Find where the given text appears and provide that cell's center as (x, y) coordinate. 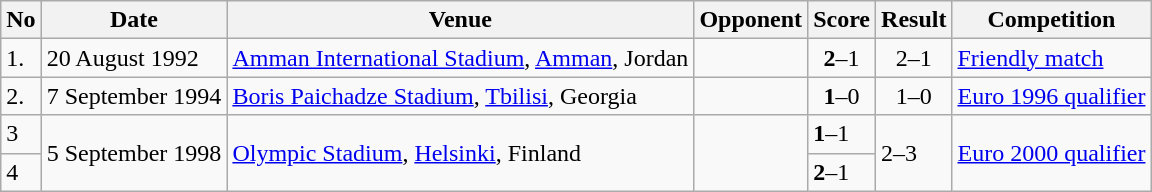
Olympic Stadium, Helsinki, Finland (460, 153)
Euro 1996 qualifier (1052, 96)
No (21, 20)
1. (21, 58)
2–3 (914, 153)
Date (134, 20)
Result (914, 20)
Opponent (751, 20)
Venue (460, 20)
Friendly match (1052, 58)
Amman International Stadium, Amman, Jordan (460, 58)
Euro 2000 qualifier (1052, 153)
Boris Paichadze Stadium, Tbilisi, Georgia (460, 96)
Score (842, 20)
4 (21, 172)
3 (21, 134)
Competition (1052, 20)
5 September 1998 (134, 153)
2. (21, 96)
1–1 (842, 134)
7 September 1994 (134, 96)
20 August 1992 (134, 58)
